Search for the cell housing the specified text and yield its (x, y) center coordinate. 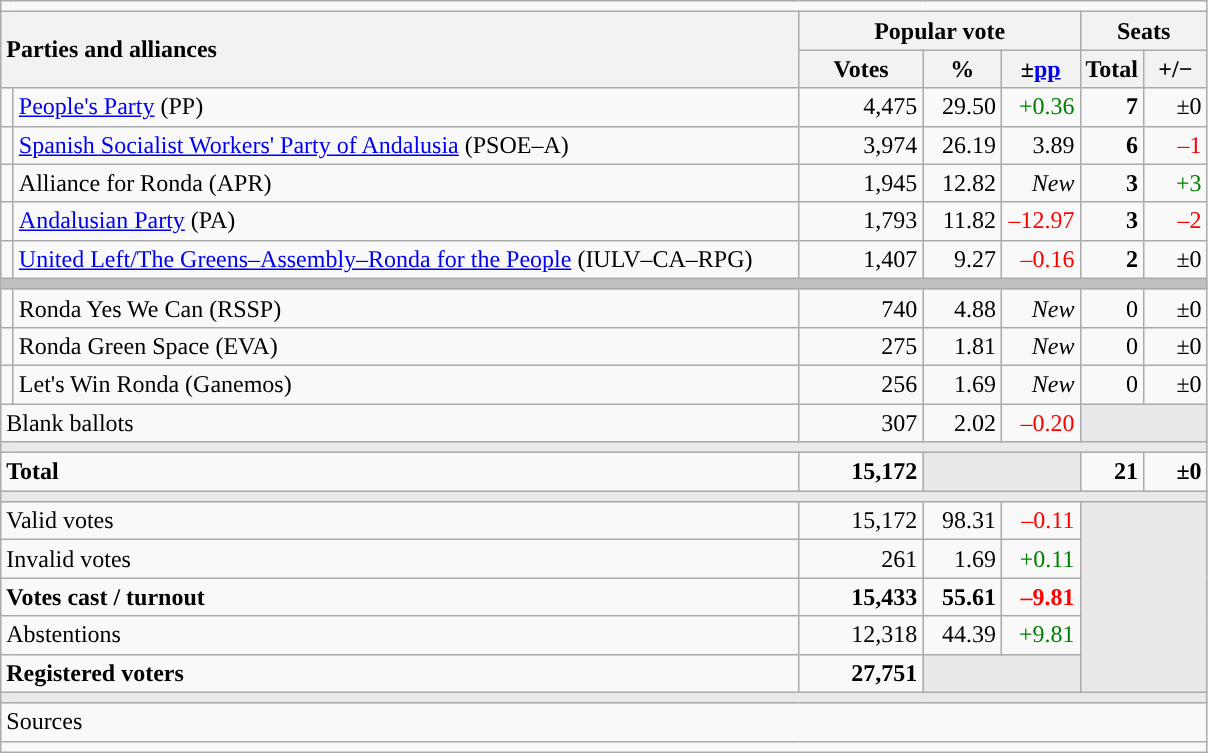
1,793 (861, 221)
–1 (1176, 145)
2.02 (962, 423)
+/− (1176, 69)
Seats (1144, 31)
261 (861, 559)
United Left/The Greens–Assembly–Ronda for the People (IULV–CA–RPG) (406, 259)
3,974 (861, 145)
Ronda Green Space (EVA) (406, 346)
98.31 (962, 521)
Votes (861, 69)
6 (1112, 145)
+9.81 (1040, 635)
–0.20 (1040, 423)
2 (1112, 259)
26.19 (962, 145)
±pp (1040, 69)
Spanish Socialist Workers' Party of Andalusia (PSOE–A) (406, 145)
1.81 (962, 346)
9.27 (962, 259)
Popular vote (940, 31)
Andalusian Party (PA) (406, 221)
Ronda Yes We Can (RSSP) (406, 308)
275 (861, 346)
Registered voters (400, 673)
7 (1112, 107)
740 (861, 308)
27,751 (861, 673)
Votes cast / turnout (400, 597)
Valid votes (400, 521)
Blank ballots (400, 423)
–2 (1176, 221)
44.39 (962, 635)
Abstentions (400, 635)
+3 (1176, 183)
–9.81 (1040, 597)
Alliance for Ronda (APR) (406, 183)
4,475 (861, 107)
15,433 (861, 597)
3.89 (1040, 145)
+0.36 (1040, 107)
29.50 (962, 107)
12.82 (962, 183)
Parties and alliances (400, 50)
Sources (604, 722)
–0.16 (1040, 259)
1,945 (861, 183)
–12.97 (1040, 221)
Invalid votes (400, 559)
Let's Win Ronda (Ganemos) (406, 384)
55.61 (962, 597)
21 (1112, 472)
256 (861, 384)
1,407 (861, 259)
% (962, 69)
People's Party (PP) (406, 107)
–0.11 (1040, 521)
4.88 (962, 308)
307 (861, 423)
12,318 (861, 635)
+0.11 (1040, 559)
11.82 (962, 221)
